Pinpoint the cell where the given text exists, returning its (x, y) midpoint coordinate. 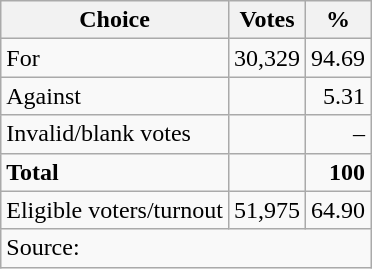
Source: (186, 248)
5.31 (338, 96)
% (338, 20)
Total (115, 172)
Against (115, 96)
94.69 (338, 58)
30,329 (266, 58)
51,975 (266, 210)
64.90 (338, 210)
– (338, 134)
For (115, 58)
Invalid/blank votes (115, 134)
Votes (266, 20)
100 (338, 172)
Choice (115, 20)
Eligible voters/turnout (115, 210)
